Provide the [X, Y] coordinate of the cell's center where the given text is located.  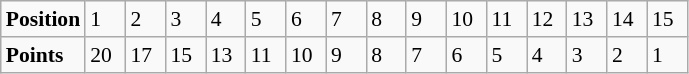
Points [43, 55]
12 [547, 19]
Position [43, 19]
20 [105, 55]
14 [627, 19]
17 [145, 55]
